Identify which cell holds the provided text, then report its [X, Y] central coordinate. 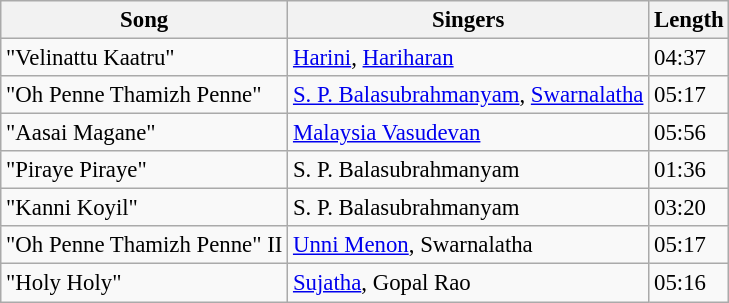
Length [689, 20]
Sujatha, Gopal Rao [468, 283]
"Holy Holy" [144, 283]
"Velinattu Kaatru" [144, 58]
04:37 [689, 58]
Unni Menon, Swarnalatha [468, 245]
Malaysia Vasudevan [468, 133]
01:36 [689, 170]
Song [144, 20]
Singers [468, 20]
Harini, Hariharan [468, 58]
"Piraye Piraye" [144, 170]
"Oh Penne Thamizh Penne" II [144, 245]
05:16 [689, 283]
03:20 [689, 208]
"Aasai Magane" [144, 133]
"Kanni Koyil" [144, 208]
"Oh Penne Thamizh Penne" [144, 95]
05:56 [689, 133]
S. P. Balasubrahmanyam, Swarnalatha [468, 95]
